Scan for the cell matching the given text and deliver its [x, y] coordinate at center. 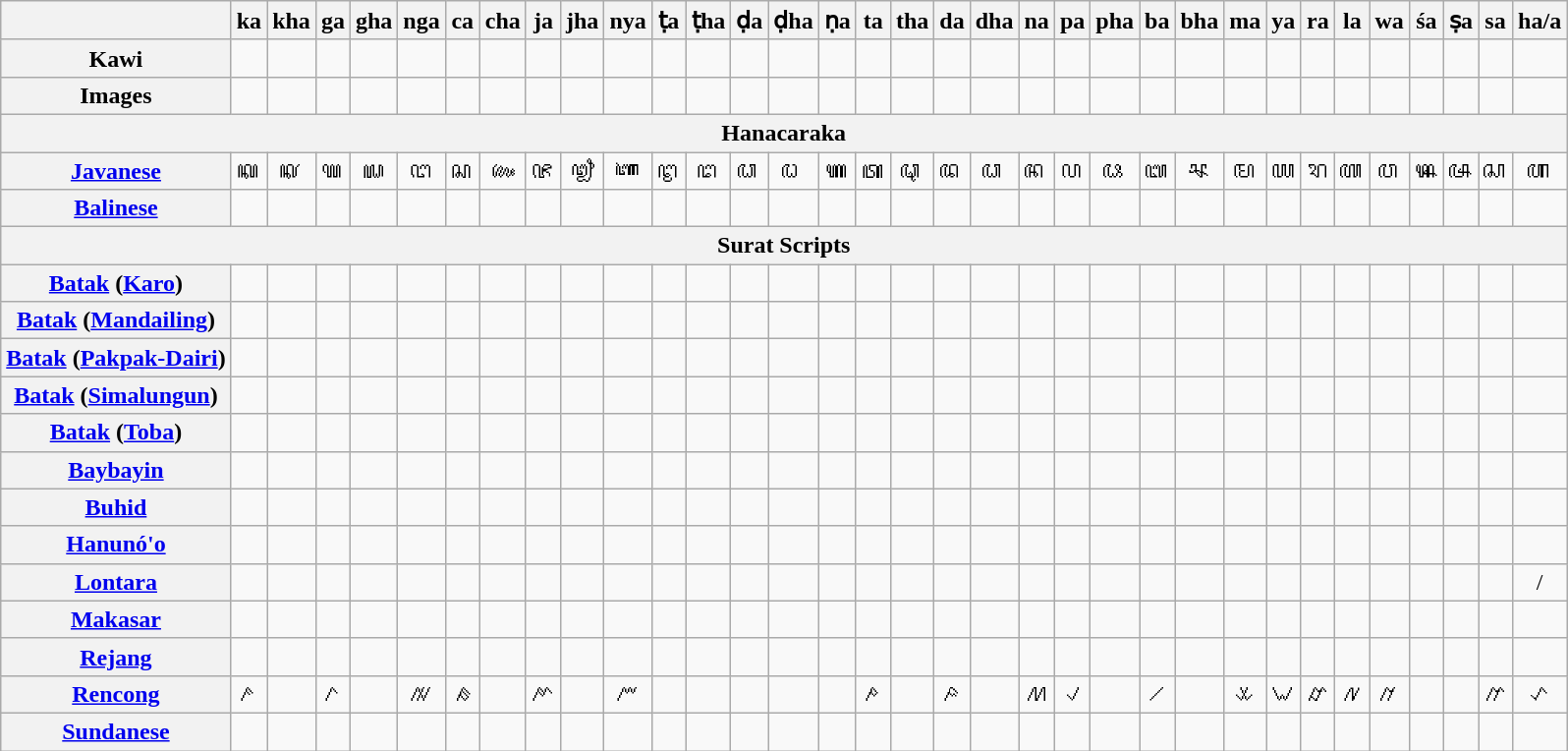
ꦪ [1283, 170]
Makasar [116, 619]
ḍa [750, 21]
Rencong [116, 694]
la [1352, 21]
ꦞ [794, 170]
jha [582, 21]
ꦒ [332, 170]
/ [1540, 582]
ꦜ [707, 170]
ꦑ [292, 170]
na [1036, 21]
nga [421, 21]
ta [872, 21]
Sundanese [116, 731]
pa [1072, 21]
tha [912, 21]
ba [1157, 21]
ꦯ [1427, 170]
Javanese [116, 170]
ꤼ [1495, 694]
sa [1495, 21]
ꦔ [421, 170]
Images [116, 95]
da [952, 21]
ꤶ [1072, 694]
ꤿ [1283, 694]
Rejang [116, 657]
Hanunó'o [116, 545]
Batak (Simalungun) [116, 395]
ṭa [668, 21]
ꦚ [628, 170]
Baybayin [116, 470]
ꤳ [872, 694]
ꤽ [1318, 694]
ꦮ [1389, 170]
bha [1200, 21]
ꥁ [1540, 694]
ꦖ [503, 170]
ꦰ [1460, 170]
ya [1283, 21]
ꦤ [1036, 170]
ra [1318, 21]
kha [292, 21]
ꦣ [994, 170]
ꦛ [668, 170]
Lontara [116, 582]
ꦧ [1157, 170]
ꦠ [872, 170]
ꤰ [249, 694]
ꦩ [1246, 170]
ꦗ [542, 170]
ḍha [794, 21]
ja [542, 21]
ꦟ [837, 170]
ꤸ [1246, 694]
ca [462, 21]
ꦱ [1495, 170]
cha [503, 21]
ṭha [707, 21]
ꤻ [628, 694]
Batak (Pakpak-Dairi) [116, 358]
śa [1427, 21]
Balinese [116, 208]
wa [1389, 21]
ṇa [837, 21]
Batak (Toba) [116, 433]
ꤹ [462, 694]
Hanacaraka [784, 133]
ꦡ [912, 170]
nya [628, 21]
ꦭ [1352, 170]
Buhid [116, 507]
ꦨ [1200, 170]
Kawi [116, 58]
ꦲ [1540, 170]
ka [249, 21]
ꦙ [582, 170]
ꦥ [1072, 170]
ꤲ [421, 694]
dha [994, 21]
ꤵ [1036, 694]
Batak (Karo) [116, 283]
ꤷ [1157, 694]
Batak (Mandailing) [116, 320]
ꥀ [1389, 694]
ma [1246, 21]
ha/a [1540, 21]
ꦓ [373, 170]
ꦏ [249, 170]
ꦕ [462, 170]
ꤾ [1352, 694]
gha [373, 21]
pha [1115, 21]
Surat Scripts [784, 246]
ꤱ [332, 694]
ꦝ [750, 170]
ꦫ [1318, 170]
ꦢ [952, 170]
ṣa [1460, 21]
ꤺ [542, 694]
ga [332, 21]
ꦦ [1115, 170]
ꤴ [952, 694]
